Extract the (x, y) coordinate from the center of the cell holding the provided text.  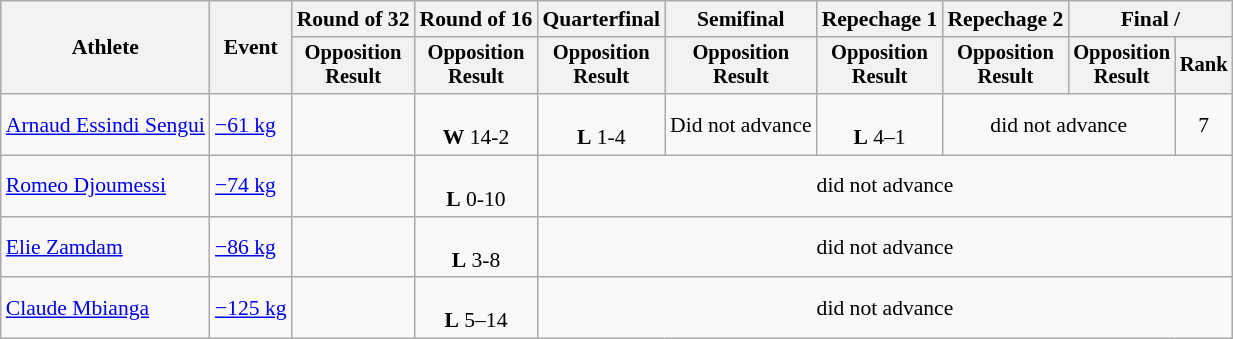
Rank (1204, 66)
L 0-10 (476, 186)
−61 kg (251, 124)
L 4–1 (880, 124)
Final / (1150, 19)
Semifinal (741, 19)
L 1-4 (601, 124)
−74 kg (251, 186)
Claude Mbianga (106, 308)
L 5–14 (476, 308)
Arnaud Essindi Sengui (106, 124)
Romeo Djoumessi (106, 186)
Elie Zamdam (106, 248)
Event (251, 48)
Round of 16 (476, 19)
Repechage 2 (1005, 19)
W 14-2 (476, 124)
Athlete (106, 48)
Quarterfinal (601, 19)
Did not advance (741, 124)
Repechage 1 (880, 19)
−86 kg (251, 248)
−125 kg (251, 308)
L 3-8 (476, 248)
Round of 32 (354, 19)
7 (1204, 124)
